Determine the [X, Y] coordinate at the center of the cell enclosing the given text.  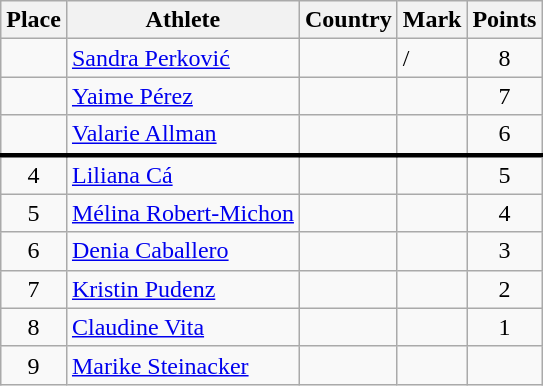
/ [432, 58]
Country [348, 20]
Athlete [182, 20]
Claudine Vita [182, 327]
Mark [432, 20]
Points [504, 20]
2 [504, 289]
Denia Caballero [182, 251]
Liliana Cá [182, 174]
9 [34, 365]
Kristin Pudenz [182, 289]
Marike Steinacker [182, 365]
1 [504, 327]
Yaime Pérez [182, 96]
Valarie Allman [182, 135]
Mélina Robert-Michon [182, 213]
Place [34, 20]
3 [504, 251]
Sandra Perković [182, 58]
